Determine the (x, y) coordinate at the center of the cell enclosing the given text.  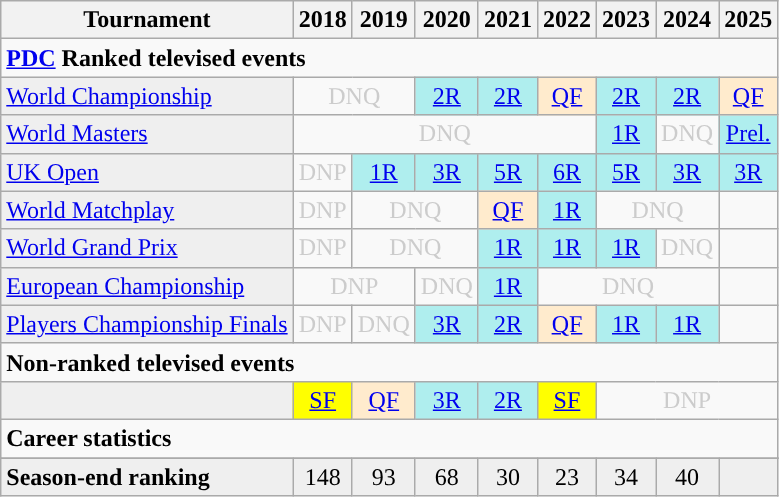
World Championship (147, 96)
World Masters (147, 134)
UK Open (147, 172)
34 (626, 477)
PDC Ranked televised events (390, 58)
Prel. (748, 134)
2021 (508, 20)
148 (322, 477)
2023 (626, 20)
Players Championship Finals (147, 324)
23 (566, 477)
Season-end ranking (147, 477)
Non-ranked televised events (390, 362)
2025 (748, 20)
Tournament (147, 20)
2019 (384, 20)
European Championship (147, 286)
World Matchplay (147, 210)
30 (508, 477)
Career statistics (390, 438)
68 (446, 477)
40 (688, 477)
2020 (446, 20)
2022 (566, 20)
93 (384, 477)
2018 (322, 20)
2024 (688, 20)
World Grand Prix (147, 248)
6R (566, 172)
